Identify which cell holds the provided text, then report its (x, y) central coordinate. 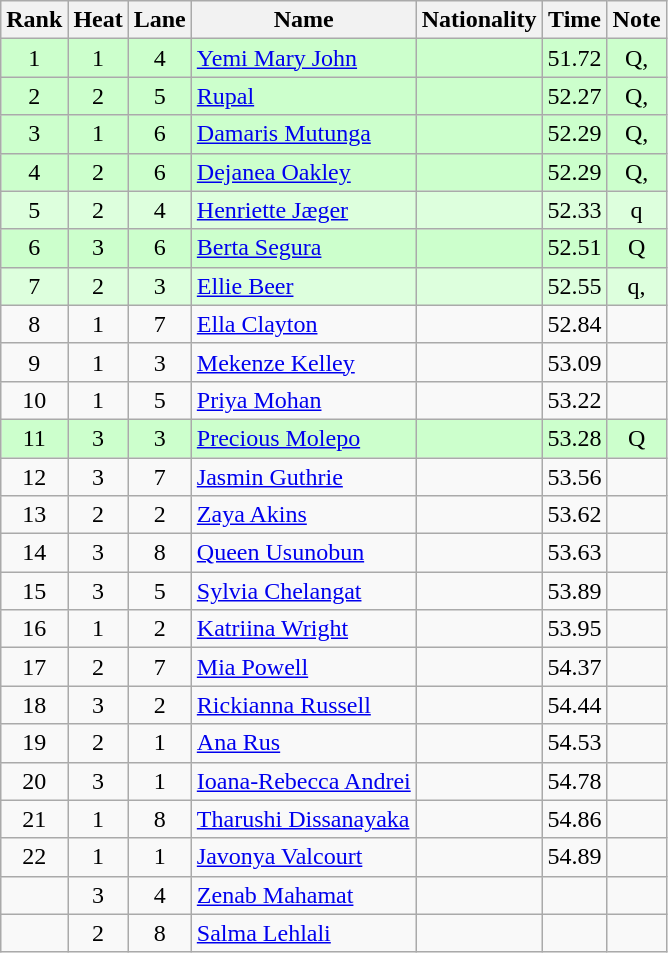
Ioana-Rebecca Andrei (304, 781)
Time (574, 20)
Ellie Beer (304, 286)
10 (34, 400)
Queen Usunobun (304, 553)
Heat (98, 20)
54.78 (574, 781)
53.28 (574, 438)
Berta Segura (304, 248)
Note (636, 20)
Sylvia Chelangat (304, 591)
Dejanea Oakley (304, 172)
Precious Molepo (304, 438)
52.55 (574, 286)
Katriina Wright (304, 629)
15 (34, 591)
Ana Rus (304, 743)
53.62 (574, 515)
Priya Mohan (304, 400)
q, (636, 286)
9 (34, 362)
Ella Clayton (304, 324)
Rank (34, 20)
52.33 (574, 210)
52.51 (574, 248)
13 (34, 515)
Mia Powell (304, 667)
53.56 (574, 477)
54.86 (574, 819)
Henriette Jæger (304, 210)
Rickianna Russell (304, 705)
53.09 (574, 362)
53.63 (574, 553)
14 (34, 553)
19 (34, 743)
Zaya Akins (304, 515)
q (636, 210)
22 (34, 857)
54.53 (574, 743)
52.84 (574, 324)
Tharushi Dissanayaka (304, 819)
54.37 (574, 667)
21 (34, 819)
Rupal (304, 96)
Javonya Valcourt (304, 857)
Jasmin Guthrie (304, 477)
54.44 (574, 705)
18 (34, 705)
51.72 (574, 58)
Salma Lehlali (304, 933)
53.89 (574, 591)
Name (304, 20)
53.95 (574, 629)
Lane (160, 20)
Mekenze Kelley (304, 362)
16 (34, 629)
12 (34, 477)
53.22 (574, 400)
54.89 (574, 857)
52.27 (574, 96)
20 (34, 781)
Damaris Mutunga (304, 134)
Nationality (479, 20)
17 (34, 667)
Zenab Mahamat (304, 895)
Yemi Mary John (304, 58)
11 (34, 438)
